For the text-containing cell, return its midpoint in [x, y] coordinate format. 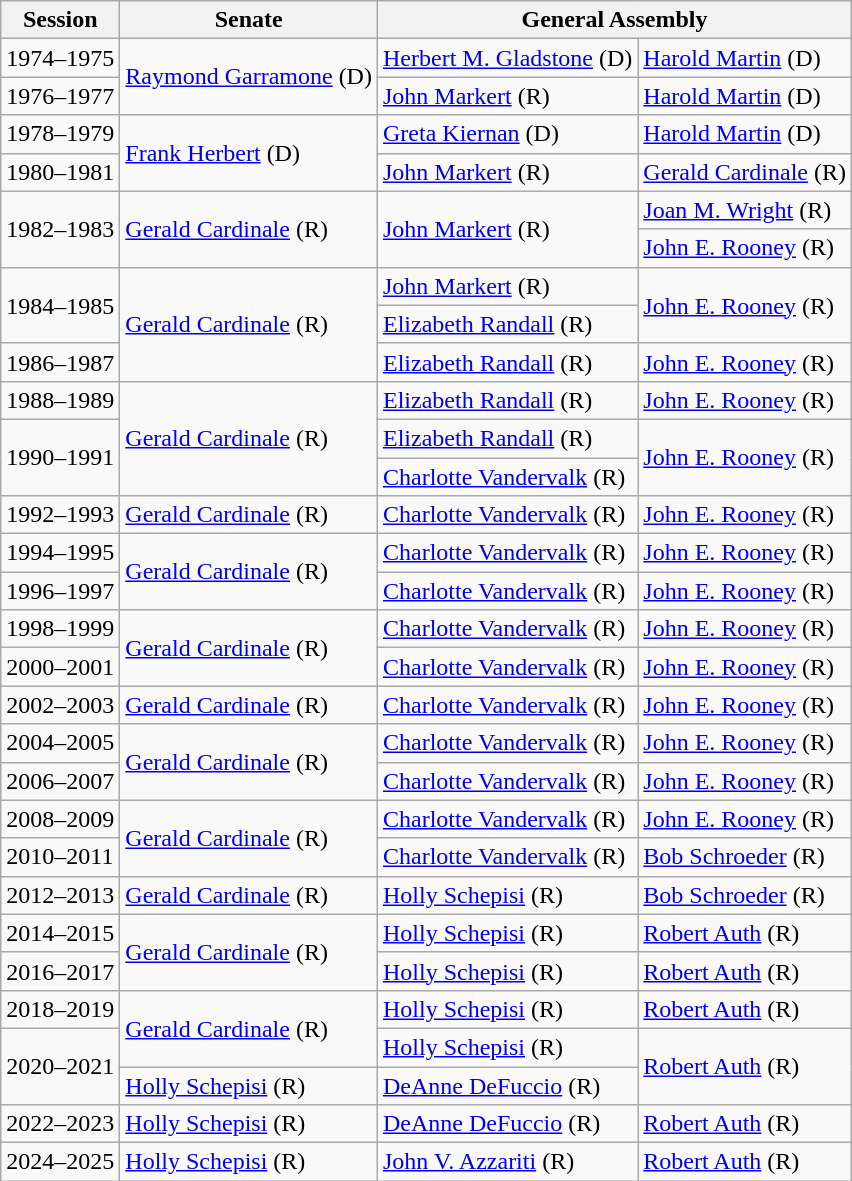
2000–2001 [60, 667]
1986–1987 [60, 362]
2022–2023 [60, 1124]
2010–2011 [60, 857]
John V. Azzariti (R) [507, 1162]
2016–2017 [60, 971]
Greta Kiernan (D) [507, 134]
1988–1989 [60, 400]
2012–2013 [60, 895]
1990–1991 [60, 457]
1996–1997 [60, 591]
Herbert M. Gladstone (D) [507, 58]
2014–2015 [60, 933]
1998–1999 [60, 629]
Senate [249, 20]
1974–1975 [60, 58]
Joan M. Wright (R) [745, 210]
2006–2007 [60, 781]
2020–2021 [60, 1066]
1976–1977 [60, 96]
General Assembly [614, 20]
1992–1993 [60, 515]
Raymond Garramone (D) [249, 77]
Frank Herbert (D) [249, 153]
2018–2019 [60, 1009]
Session [60, 20]
1984–1985 [60, 305]
2008–2009 [60, 819]
2002–2003 [60, 705]
1982–1983 [60, 229]
1978–1979 [60, 134]
1980–1981 [60, 172]
2024–2025 [60, 1162]
1994–1995 [60, 553]
2004–2005 [60, 743]
